Determine the (X, Y) coordinate at the center of the cell enclosing the given text.  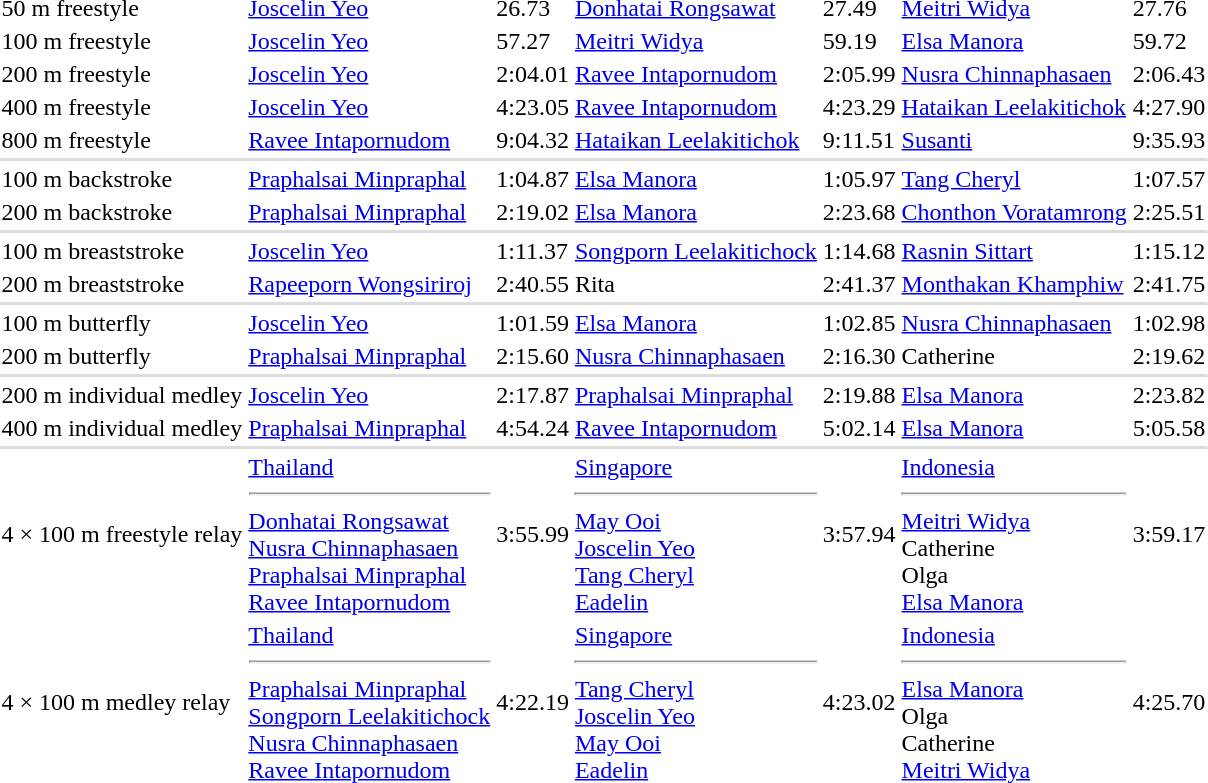
2:16.30 (859, 356)
1:15.12 (1169, 251)
Singapore May OoiJoscelin YeoTang CherylEadelin (696, 534)
Catherine (1014, 356)
59.72 (1169, 41)
2:15.60 (533, 356)
100 m freestyle (122, 41)
Rasnin Sittart (1014, 251)
1:04.87 (533, 179)
1:02.98 (1169, 323)
3:57.94 (859, 534)
1:01.59 (533, 323)
2:19.62 (1169, 356)
2:40.55 (533, 284)
5:05.58 (1169, 428)
4:27.90 (1169, 107)
Chonthon Voratamrong (1014, 212)
9:11.51 (859, 140)
2:25.51 (1169, 212)
400 m freestyle (122, 107)
59.19 (859, 41)
3:59.17 (1169, 534)
Thailand Donhatai RongsawatNusra ChinnaphasaenPraphalsai MinpraphalRavee Intapornudom (370, 534)
2:19.02 (533, 212)
Rita (696, 284)
2:17.87 (533, 395)
9:04.32 (533, 140)
4:23.05 (533, 107)
3:55.99 (533, 534)
2:23.68 (859, 212)
800 m freestyle (122, 140)
2:41.75 (1169, 284)
9:35.93 (1169, 140)
1:14.68 (859, 251)
1:05.97 (859, 179)
2:41.37 (859, 284)
2:04.01 (533, 74)
Susanti (1014, 140)
200 m breaststroke (122, 284)
Songporn Leelakitichock (696, 251)
1:07.57 (1169, 179)
2:06.43 (1169, 74)
4:54.24 (533, 428)
4:23.29 (859, 107)
100 m breaststroke (122, 251)
400 m individual medley (122, 428)
1:11.37 (533, 251)
2:19.88 (859, 395)
5:02.14 (859, 428)
2:05.99 (859, 74)
Meitri Widya (696, 41)
Indonesia Meitri WidyaCatherineOlgaElsa Manora (1014, 534)
Rapeeporn Wongsiriroj (370, 284)
200 m individual medley (122, 395)
200 m freestyle (122, 74)
Monthakan Khamphiw (1014, 284)
4 × 100 m freestyle relay (122, 534)
1:02.85 (859, 323)
200 m butterfly (122, 356)
2:23.82 (1169, 395)
100 m backstroke (122, 179)
200 m backstroke (122, 212)
100 m butterfly (122, 323)
57.27 (533, 41)
Tang Cheryl (1014, 179)
